Extract the [X, Y] coordinate from the center of the cell holding the provided text.  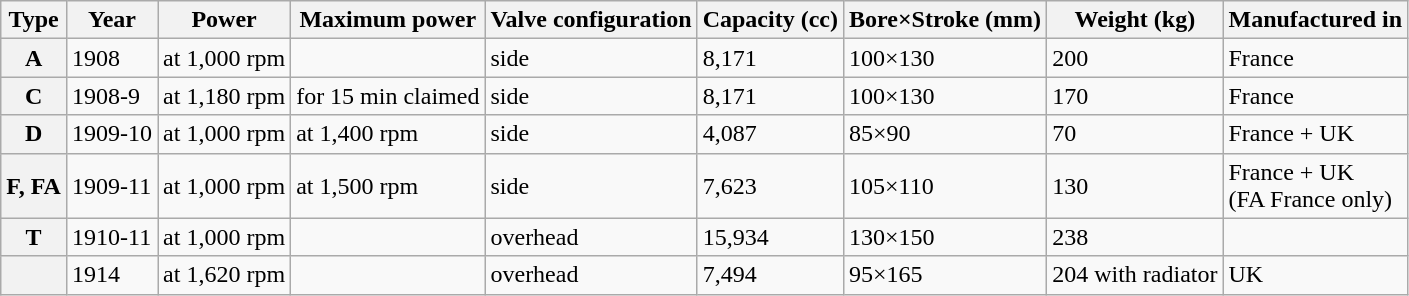
85×90 [944, 134]
Maximum power [388, 20]
UK [1316, 275]
at 1,500 rpm [388, 186]
1908-9 [112, 96]
1910-11 [112, 237]
7,494 [770, 275]
at 1,400 rpm [388, 134]
1908 [112, 58]
1914 [112, 275]
T [34, 237]
F, FA [34, 186]
204 with radiator [1135, 275]
D [34, 134]
Weight (kg) [1135, 20]
15,934 [770, 237]
70 [1135, 134]
France + UK(FA France only) [1316, 186]
Valve configuration [591, 20]
at 1,620 rpm [224, 275]
1909-10 [112, 134]
A [34, 58]
200 [1135, 58]
105×110 [944, 186]
Year [112, 20]
95×165 [944, 275]
Capacity (cc) [770, 20]
C [34, 96]
1909-11 [112, 186]
170 [1135, 96]
130 [1135, 186]
Power [224, 20]
130×150 [944, 237]
Manufactured in [1316, 20]
4,087 [770, 134]
Bore×Stroke (mm) [944, 20]
France + UK [1316, 134]
238 [1135, 237]
Type [34, 20]
at 1,180 rpm [224, 96]
7,623 [770, 186]
for 15 min claimed [388, 96]
